For the text-containing cell, return its midpoint in [x, y] coordinate format. 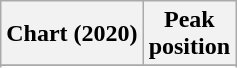
Chart (2020) [72, 34]
Peakposition [189, 34]
